Find where the given text appears and provide that cell's center as (X, Y) coordinate. 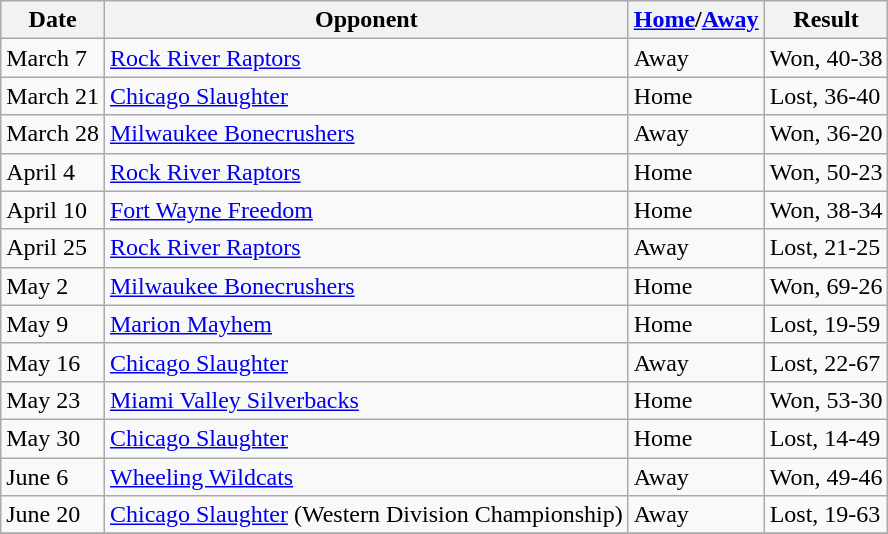
Won, 49-46 (826, 477)
Won, 69-26 (826, 286)
Lost, 14-49 (826, 438)
Fort Wayne Freedom (366, 210)
April 25 (53, 248)
May 23 (53, 400)
April 10 (53, 210)
May 2 (53, 286)
May 9 (53, 324)
March 21 (53, 96)
Result (826, 20)
Chicago Slaughter (Western Division Championship) (366, 515)
Won, 36-20 (826, 134)
Home/Away (696, 20)
Lost, 19-63 (826, 515)
Lost, 22-67 (826, 362)
Opponent (366, 20)
March 28 (53, 134)
Lost, 36-40 (826, 96)
Won, 40-38 (826, 58)
May 16 (53, 362)
Lost, 19-59 (826, 324)
Lost, 21-25 (826, 248)
April 4 (53, 172)
Won, 38-34 (826, 210)
May 30 (53, 438)
June 6 (53, 477)
Wheeling Wildcats (366, 477)
Won, 50-23 (826, 172)
Date (53, 20)
Marion Mayhem (366, 324)
June 20 (53, 515)
March 7 (53, 58)
Miami Valley Silverbacks (366, 400)
Won, 53-30 (826, 400)
